Determine the (x, y) coordinate at the center of the cell enclosing the given text.  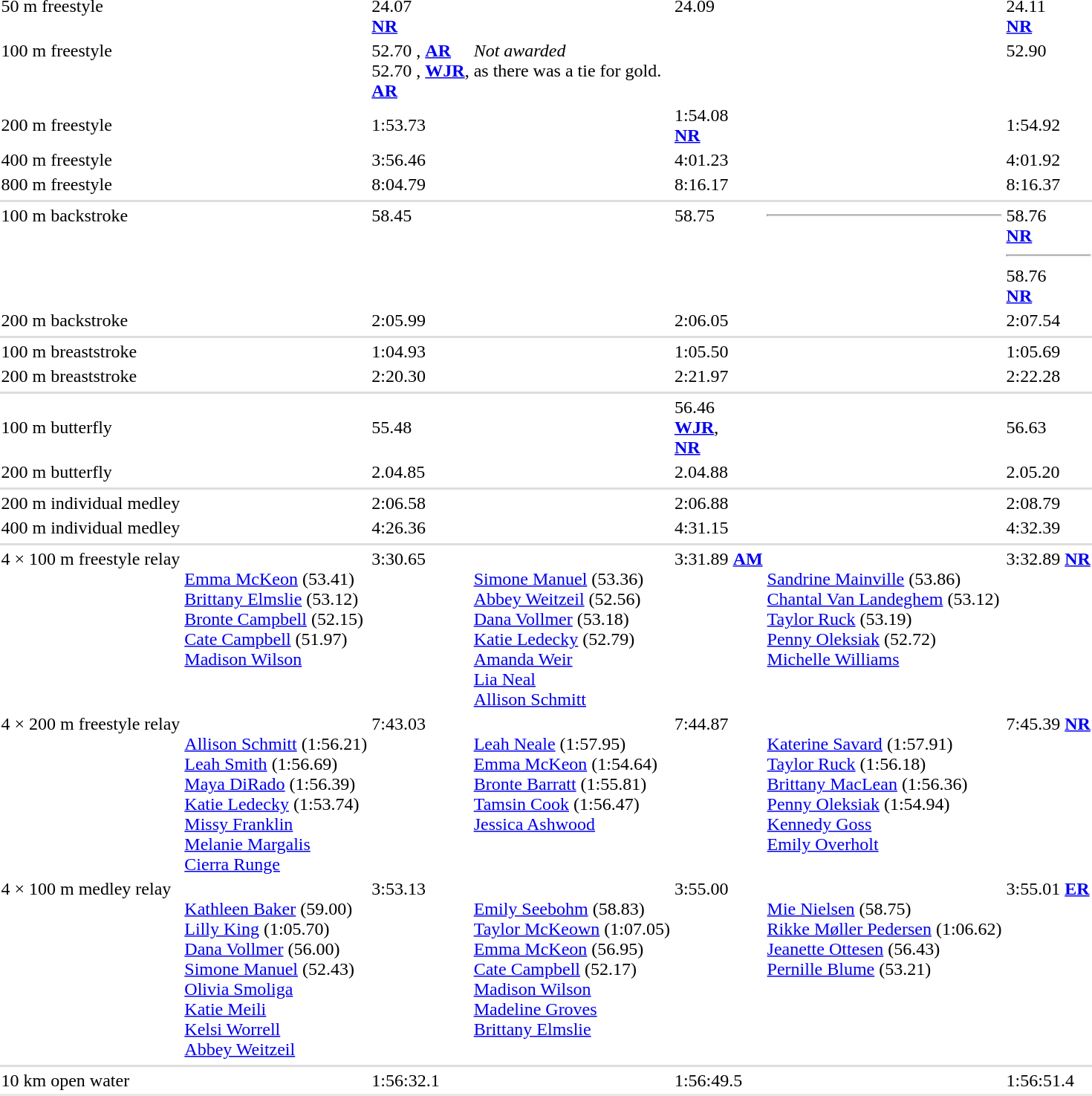
3:32.89 NR (1048, 629)
800 m freestyle (91, 184)
55.48 (420, 427)
Allison Schmitt (1:56.21)Leah Smith (1:56.69)Maya DiRado (1:56.39)Katie Ledecky (1:53.74)Missy FranklinMelanie MargalisCierra Runge (276, 794)
200 m backstroke (91, 320)
52.90 (1048, 71)
4:32.39 (1048, 528)
2:05.99 (420, 320)
2:20.30 (420, 376)
56.63 (1048, 427)
7:44.87 (718, 794)
Mie Nielsen (58.75)Rikke Møller Pedersen (1:06.62)Jeanette Ottesen (56.43)Pernille Blume (53.21) (884, 969)
58.45 (420, 256)
58.75 (718, 256)
3:55.01 ER (1048, 969)
4:01.92 (1048, 160)
3:31.89 AM (718, 629)
2:22.28 (1048, 376)
400 m freestyle (91, 160)
4 × 100 m freestyle relay (91, 629)
200 m butterfly (91, 472)
1:04.93 (420, 351)
Kathleen Baker (59.00)Lilly King (1:05.70)Dana Vollmer (56.00)Simone Manuel (52.43)Olivia SmoligaKatie MeiliKelsi WorrellAbbey Weitzeil (276, 969)
400 m individual medley (91, 528)
4:26.36 (420, 528)
Katerine Savard (1:57.91)Taylor Ruck (1:56.18)Brittany MacLean (1:56.36)Penny Oleksiak (1:54.94)Kennedy GossEmily Overholt (884, 794)
4:31.15 (718, 528)
8:04.79 (420, 184)
200 m freestyle (91, 125)
56.46 WJR, NR (718, 427)
2:06.88 (718, 503)
58.76 NR58.76 NR (1048, 256)
1:05.50 (718, 351)
Not awardedas there was a tie for gold. (618, 71)
2:21.97 (718, 376)
4 × 200 m freestyle relay (91, 794)
1:53.73 (420, 125)
2.04.88 (718, 472)
2:06.05 (718, 320)
8:16.37 (1048, 184)
100 m backstroke (91, 256)
1:56:32.1 (420, 1080)
3:30.65 (420, 629)
1:05.69 (1048, 351)
1:54.92 (1048, 125)
200 m individual medley (91, 503)
Simone Manuel (53.36)Abbey Weitzeil (52.56)Dana Vollmer (53.18)Katie Ledecky (52.79)Amanda WeirLia NealAllison Schmitt (572, 629)
Emily Seebohm (58.83)Taylor McKeown (1:07.05)Emma McKeon (56.95)Cate Campbell (52.17)Madison WilsonMadeline GrovesBrittany Elmslie (572, 969)
Sandrine Mainville (53.86)Chantal Van Landeghem (53.12)Taylor Ruck (53.19)Penny Oleksiak (52.72)Michelle Williams (884, 629)
1:54.08 NR (718, 125)
3:55.00 (718, 969)
2.05.20 (1048, 472)
7:43.03 (420, 794)
4:01.23 (718, 160)
100 m breaststroke (91, 351)
1:56:51.4 (1048, 1080)
1:56:49.5 (718, 1080)
8:16.17 (718, 184)
3:56.46 (420, 160)
52.70 , AR52.70 , WJR, AR (420, 71)
10 km open water (91, 1080)
100 m butterfly (91, 427)
2:08.79 (1048, 503)
2:07.54 (1048, 320)
100 m freestyle (91, 71)
200 m breaststroke (91, 376)
3:53.13 (420, 969)
Leah Neale (1:57.95)Emma McKeon (1:54.64)Bronte Barratt (1:55.81)Tamsin Cook (1:56.47)Jessica Ashwood (572, 794)
4 × 100 m medley relay (91, 969)
2:06.58 (420, 503)
Emma McKeon (53.41)Brittany Elmslie (53.12)Bronte Campbell (52.15)Cate Campbell (51.97)Madison Wilson (276, 629)
2.04.85 (420, 472)
7:45.39 NR (1048, 794)
